Capture the cell that displays the provided text and extract its [X, Y] central coordinate. 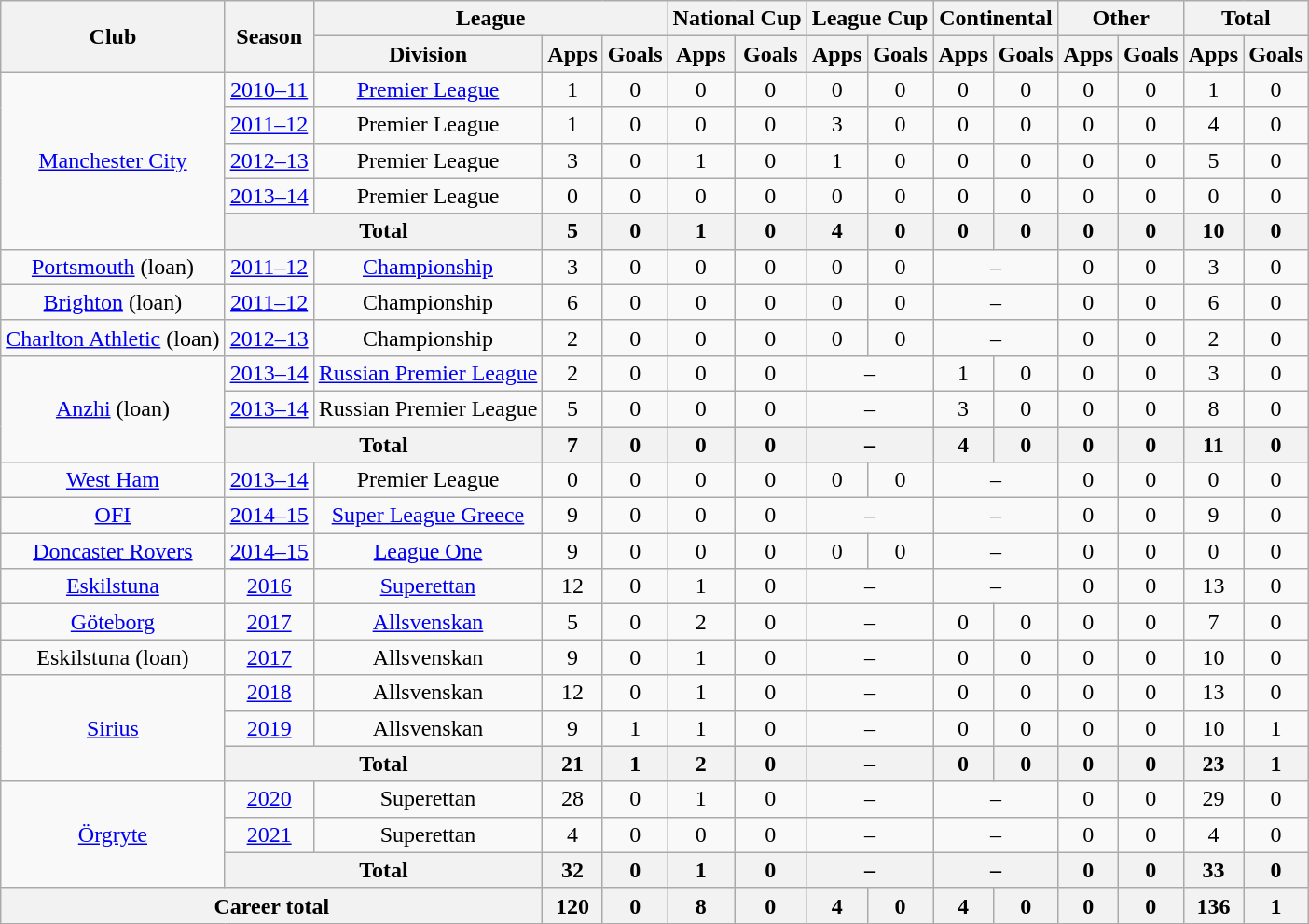
2019 [269, 728]
2016 [269, 586]
Division [428, 54]
28 [572, 799]
Doncaster Rovers [113, 551]
2010–11 [269, 90]
League One [428, 551]
Sirius [113, 728]
Season [269, 36]
Eskilstuna (loan) [113, 657]
OFI [113, 516]
Portsmouth (loan) [113, 267]
32 [572, 870]
120 [572, 905]
Örgryte [113, 834]
League [490, 19]
2021 [269, 834]
Eskilstuna [113, 586]
League Cup [870, 19]
Manchester City [113, 160]
Brighton (loan) [113, 302]
National Cup [737, 19]
West Ham [113, 480]
2020 [269, 799]
11 [1213, 445]
Club [113, 36]
Anzhi (loan) [113, 408]
33 [1213, 870]
29 [1213, 799]
Super League Greece [428, 516]
Charlton Athletic (loan) [113, 338]
2018 [269, 693]
21 [572, 764]
Göteborg [113, 622]
Career total [272, 905]
Other [1121, 19]
Continental [996, 19]
136 [1213, 905]
23 [1213, 764]
